Detect which cell encompasses the target text, then output its [x, y] center coordinate. 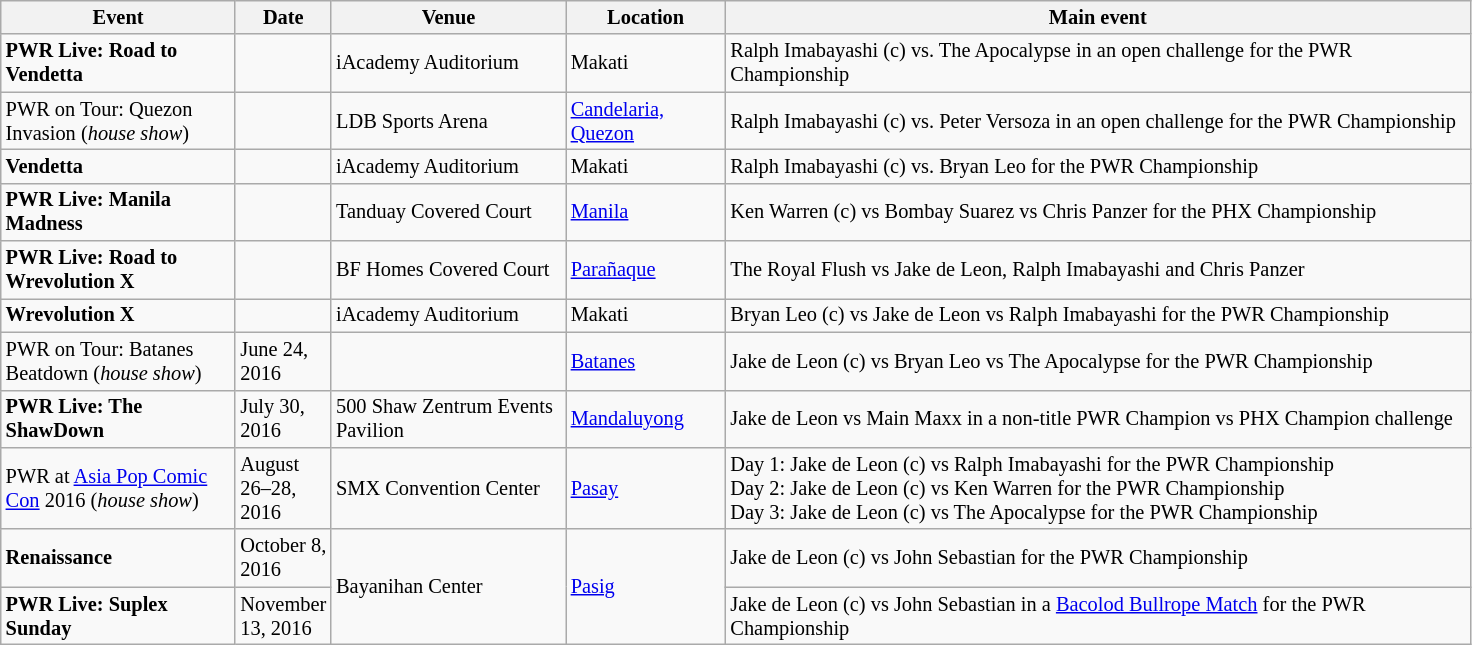
Location [646, 17]
Ralph Imabayashi (c) vs. Bryan Leo for the PWR Championship [1098, 166]
Bayanihan Center [448, 586]
PWR on Tour: Batanes Beatdown (house show) [118, 361]
Manila [646, 212]
Vendetta [118, 166]
November 13, 2016 [283, 616]
500 Shaw Zentrum Events Pavilion [448, 419]
SMX Convention Center [448, 488]
Renaissance [118, 558]
Jake de Leon (c) vs John Sebastian for the PWR Championship [1098, 558]
Candelaria, Quezon [646, 121]
Jake de Leon (c) vs Bryan Leo vs The Apocalypse for the PWR Championship [1098, 361]
Ken Warren (c) vs Bombay Suarez vs Chris Panzer for the PHX Championship [1098, 212]
BF Homes Covered Court [448, 270]
The Royal Flush vs Jake de Leon, Ralph Imabayashi and Chris Panzer [1098, 270]
PWR Live: Manila Madness [118, 212]
Ralph Imabayashi (c) vs. The Apocalypse in an open challenge for the PWR Championship [1098, 63]
Parañaque [646, 270]
Date [283, 17]
Pasig [646, 586]
Batanes [646, 361]
Mandaluyong [646, 419]
July 30, 2016 [283, 419]
PWR at Asia Pop Comic Con 2016 (house show) [118, 488]
PWR Live: Road to Vendetta [118, 63]
PWR on Tour: Quezon Invasion (house show) [118, 121]
PWR Live: Road to Wrevolution X [118, 270]
Wrevolution X [118, 315]
Bryan Leo (c) vs Jake de Leon vs Ralph Imabayashi for the PWR Championship [1098, 315]
October 8, 2016 [283, 558]
Jake de Leon (c) vs John Sebastian in a Bacolod Bullrope Match for the PWR Championship [1098, 616]
Ralph Imabayashi (c) vs. Peter Versoza in an open challenge for the PWR Championship [1098, 121]
PWR Live: The ShawDown [118, 419]
PWR Live: Suplex Sunday [118, 616]
LDB Sports Arena [448, 121]
Pasay [646, 488]
Event [118, 17]
June 24, 2016 [283, 361]
August 26–28, 2016 [283, 488]
Tanduay Covered Court [448, 212]
Jake de Leon vs Main Maxx in a non-title PWR Champion vs PHX Champion challenge [1098, 419]
Venue [448, 17]
Main event [1098, 17]
